For the text-containing cell, return its midpoint in (X, Y) coordinate format. 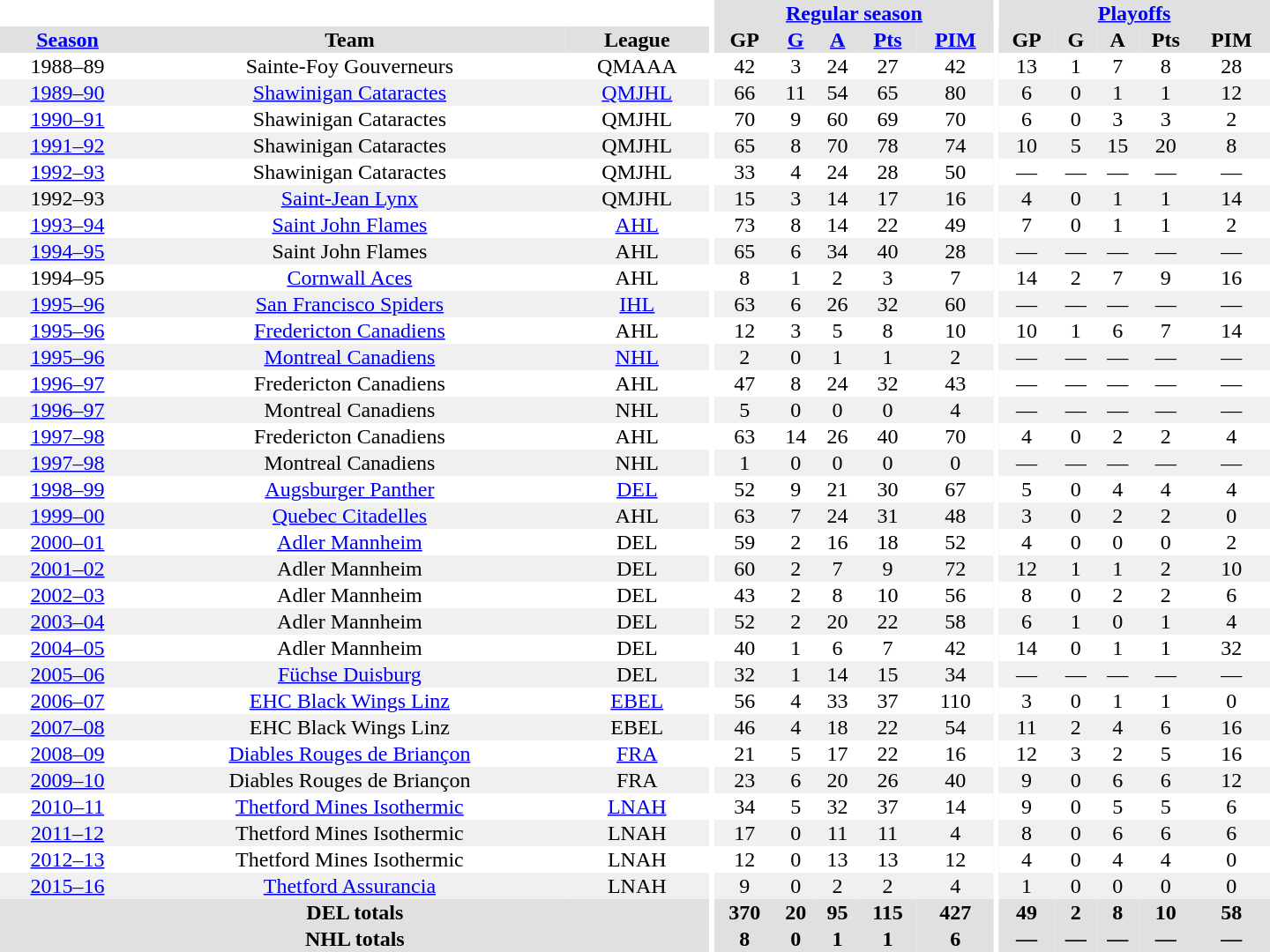
2006–07 (67, 701)
Füchse Duisburg (349, 674)
69 (887, 119)
2012–13 (67, 859)
2004–05 (67, 648)
1988–89 (67, 66)
74 (956, 145)
80 (956, 93)
30 (887, 489)
IHL (637, 304)
1990–91 (67, 119)
1989–90 (67, 93)
2005–06 (67, 674)
427 (956, 912)
2001–02 (67, 569)
67 (956, 489)
2010–11 (67, 807)
NHL totals (355, 939)
50 (956, 172)
48 (956, 516)
72 (956, 569)
Regular season (854, 13)
QMAAA (637, 66)
66 (744, 93)
2015–16 (67, 886)
Augsburger Panther (349, 489)
Season (67, 40)
1998–99 (67, 489)
Quebec Citadelles (349, 516)
73 (744, 225)
23 (744, 780)
95 (838, 912)
2000–01 (67, 542)
47 (744, 383)
Saint-Jean Lynx (349, 198)
1999–00 (67, 516)
59 (744, 542)
110 (956, 701)
2011–12 (67, 833)
San Francisco Spiders (349, 304)
Thetford Assurancia (349, 886)
2009–10 (67, 780)
46 (744, 727)
27 (887, 66)
1993–94 (67, 225)
Sainte-Foy Gouverneurs (349, 66)
League (637, 40)
2007–08 (67, 727)
Team (349, 40)
2003–04 (67, 621)
31 (887, 516)
Cornwall Aces (349, 278)
2008–09 (67, 754)
370 (744, 912)
2002–03 (67, 595)
115 (887, 912)
1991–92 (67, 145)
78 (887, 145)
Playoffs (1134, 13)
DEL totals (355, 912)
